Determine the (X, Y) coordinate at the center of the cell enclosing the given text.  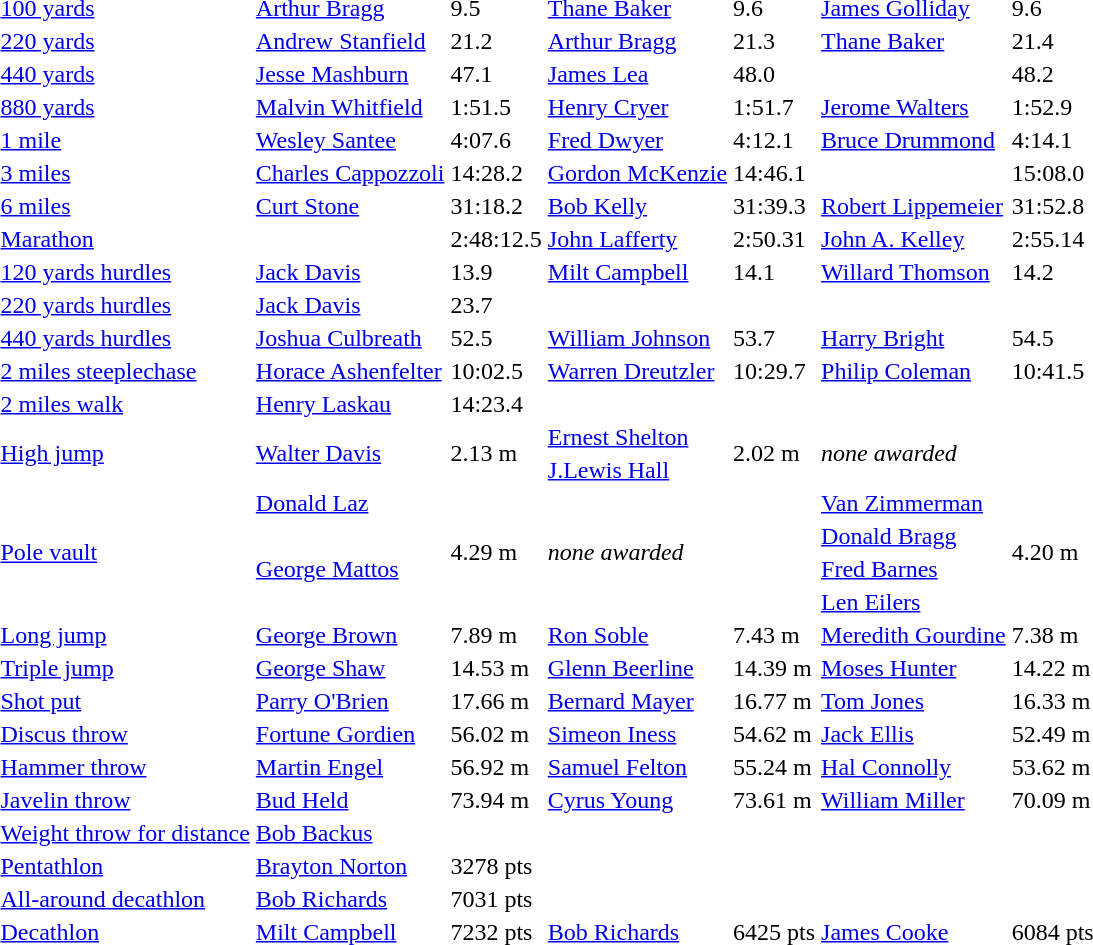
31:39.3 (774, 206)
14.39 m (774, 668)
Warren Dreutzler (637, 371)
Fred Barnes (914, 569)
21.3 (774, 41)
James Lea (637, 74)
Donald Laz (350, 503)
Jack Ellis (914, 734)
Meredith Gourdine (914, 635)
George Mattos (350, 569)
73.61 m (774, 800)
Martin Engel (350, 767)
14:23.4 (496, 404)
54.62 m (774, 734)
Len Eilers (914, 602)
John A. Kelley (914, 239)
John Lafferty (637, 239)
4.29 m (496, 552)
10:29.7 (774, 371)
Parry O'Brien (350, 701)
Fortune Gordien (350, 734)
21.2 (496, 41)
Tom Jones (914, 701)
Willard Thomson (914, 272)
Bob Kelly (637, 206)
Harry Bright (914, 338)
2.13 m (496, 454)
14:28.2 (496, 173)
52.5 (496, 338)
2.02 m (774, 454)
2:50.31 (774, 239)
Wesley Santee (350, 140)
10:02.5 (496, 371)
Hal Connolly (914, 767)
Henry Laskau (350, 404)
William Miller (914, 800)
1:51.5 (496, 107)
J.Lewis Hall (637, 470)
73.94 m (496, 800)
Bud Held (350, 800)
Joshua Culbreath (350, 338)
13.9 (496, 272)
2:48:12.5 (496, 239)
Charles Cappozzoli (350, 173)
none awarded (681, 552)
4:12.1 (774, 140)
Walter Davis (350, 454)
Gordon McKenzie (637, 173)
Brayton Norton (350, 866)
4:07.6 (496, 140)
Ron Soble (637, 635)
Donald Bragg (914, 536)
Simeon Iness (637, 734)
Horace Ashenfelter (350, 371)
56.02 m (496, 734)
Glenn Beerline (637, 668)
Milt Campbell (637, 272)
Samuel Felton (637, 767)
7.43 m (774, 635)
55.24 m (774, 767)
14.1 (774, 272)
Philip Coleman (914, 371)
Bernard Mayer (637, 701)
Fred Dwyer (637, 140)
Arthur Bragg (637, 41)
Jerome Walters (914, 107)
George Shaw (350, 668)
31:18.2 (496, 206)
Jesse Mashburn (350, 74)
56.92 m (496, 767)
Robert Lippemeier (914, 206)
Bob Richards (350, 899)
7031 pts (496, 899)
Malvin Whitfield (350, 107)
16.77 m (774, 701)
Thane Baker (914, 41)
53.7 (774, 338)
Van Zimmerman (914, 503)
Bob Backus (350, 833)
48.0 (774, 74)
Cyrus Young (637, 800)
William Johnson (637, 338)
14:46.1 (774, 173)
47.1 (496, 74)
Andrew Stanfield (350, 41)
George Brown (350, 635)
3278 pts (496, 866)
Ernest Shelton (637, 437)
Moses Hunter (914, 668)
23.7 (496, 305)
14.53 m (496, 668)
1:51.7 (774, 107)
17.66 m (496, 701)
Henry Cryer (637, 107)
Curt Stone (350, 206)
7.89 m (496, 635)
Bruce Drummond (914, 140)
